From the cell containing the given text, extract its center point as [X, Y] coordinate. 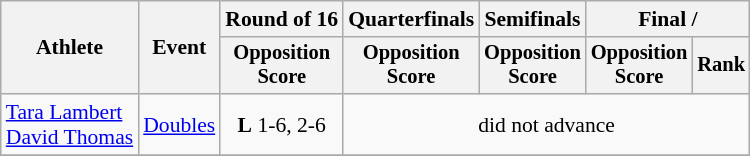
Doubles [179, 124]
did not advance [546, 124]
Tara LambertDavid Thomas [70, 124]
Event [179, 48]
Quarterfinals [411, 19]
Semifinals [532, 19]
L 1-6, 2-6 [282, 124]
Final / [668, 19]
Athlete [70, 48]
Rank [721, 66]
Round of 16 [282, 19]
